Output the (X, Y) coordinate of the center of the cell containing the given text.  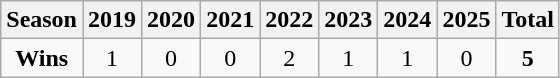
Total (528, 20)
2020 (172, 20)
2019 (112, 20)
2024 (408, 20)
2023 (348, 20)
Wins (42, 58)
2025 (466, 20)
5 (528, 58)
Season (42, 20)
2021 (230, 20)
2022 (290, 20)
2 (290, 58)
